Capture the cell that displays the provided text and extract its [X, Y] central coordinate. 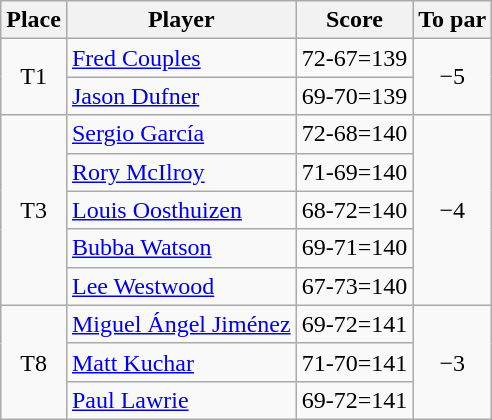
T3 [34, 210]
Rory McIlroy [181, 172]
Matt Kuchar [181, 362]
−4 [452, 210]
−3 [452, 362]
Jason Dufner [181, 96]
Fred Couples [181, 58]
69-71=140 [354, 248]
Bubba Watson [181, 248]
Miguel Ángel Jiménez [181, 324]
To par [452, 20]
T8 [34, 362]
Sergio García [181, 134]
68-72=140 [354, 210]
Player [181, 20]
Place [34, 20]
Paul Lawrie [181, 400]
72-67=139 [354, 58]
Score [354, 20]
T1 [34, 77]
Lee Westwood [181, 286]
−5 [452, 77]
Louis Oosthuizen [181, 210]
71-69=140 [354, 172]
67-73=140 [354, 286]
72-68=140 [354, 134]
71-70=141 [354, 362]
69-70=139 [354, 96]
